Pinpoint the cell where the given text exists, returning its (x, y) midpoint coordinate. 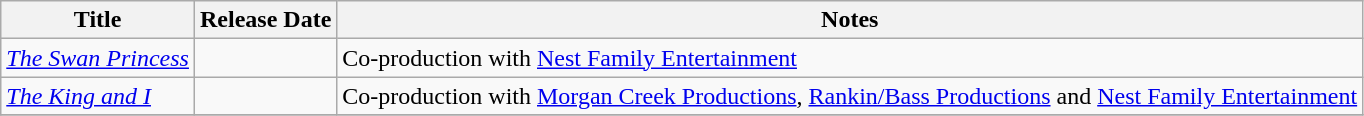
The King and I (98, 96)
Notes (850, 20)
Title (98, 20)
The Swan Princess (98, 58)
Release Date (265, 20)
Co-production with Morgan Creek Productions, Rankin/Bass Productions and Nest Family Entertainment (850, 96)
Co-production with Nest Family Entertainment (850, 58)
